Return the (x, y) coordinate for the center point of the cell that contains the specified text.  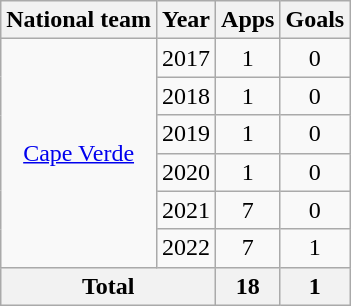
2018 (186, 96)
Apps (248, 20)
2022 (186, 248)
18 (248, 286)
Goals (315, 20)
Year (186, 20)
Cape Verde (79, 153)
Total (108, 286)
National team (79, 20)
2017 (186, 58)
2019 (186, 134)
2020 (186, 172)
2021 (186, 210)
